Pinpoint the cell where the given text exists, returning its (x, y) midpoint coordinate. 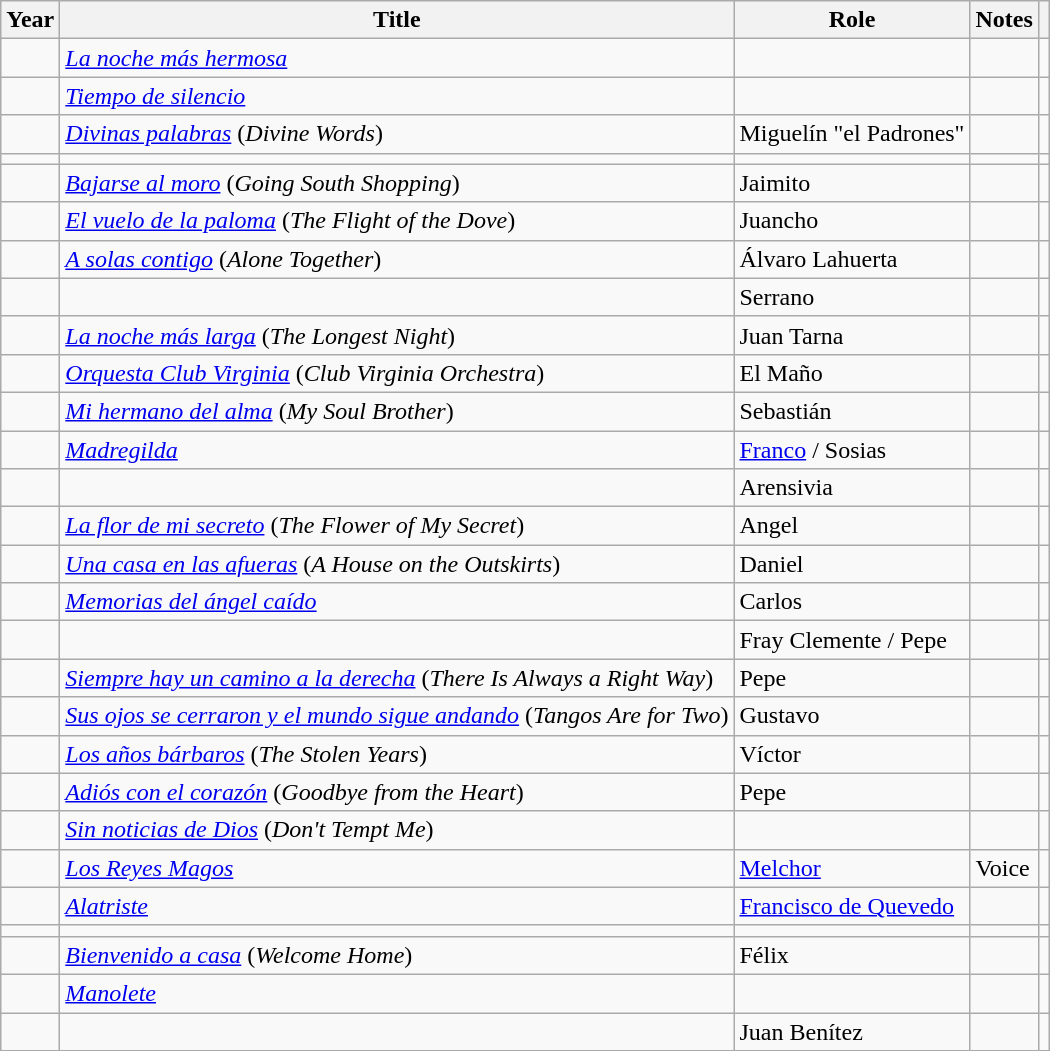
Víctor (852, 754)
La noche más larga (The Longest Night) (397, 335)
Siempre hay un camino a la derecha (There Is Always a Right Way) (397, 678)
Adiós con el corazón (Goodbye from the Heart) (397, 792)
Bajarse al moro (Going South Shopping) (397, 183)
Gustavo (852, 716)
La noche más hermosa (397, 58)
Miguelín "el Padrones" (852, 134)
El vuelo de la paloma (The Flight of the Dove) (397, 221)
Los años bárbaros (The Stolen Years) (397, 754)
Daniel (852, 564)
Voice (1004, 868)
Year (30, 20)
La flor de mi secreto (The Flower of My Secret) (397, 526)
Álvaro Lahuerta (852, 259)
A solas contigo (Alone Together) (397, 259)
Divinas palabras (Divine Words) (397, 134)
Manolete (397, 993)
Félix (852, 955)
Los Reyes Magos (397, 868)
Mi hermano del alma (My Soul Brother) (397, 411)
Fray Clemente / Pepe (852, 640)
Madregilda (397, 449)
Serrano (852, 297)
Alatriste (397, 906)
Carlos (852, 602)
Sus ojos se cerraron y el mundo sigue andando (Tangos Are for Two) (397, 716)
Sebastián (852, 411)
Juancho (852, 221)
El Maño (852, 373)
Franco / Sosias (852, 449)
Title (397, 20)
Jaimito (852, 183)
Una casa en las afueras (A House on the Outskirts) (397, 564)
Melchor (852, 868)
Notes (1004, 20)
Juan Tarna (852, 335)
Angel (852, 526)
Juan Benítez (852, 1031)
Memorias del ángel caído (397, 602)
Francisco de Quevedo (852, 906)
Arensivia (852, 488)
Tiempo de silencio (397, 96)
Bienvenido a casa (Welcome Home) (397, 955)
Orquesta Club Virginia (Club Virginia Orchestra) (397, 373)
Role (852, 20)
Sin noticias de Dios (Don't Tempt Me) (397, 830)
